Extract the (X, Y) coordinate from the center of the cell holding the provided text.  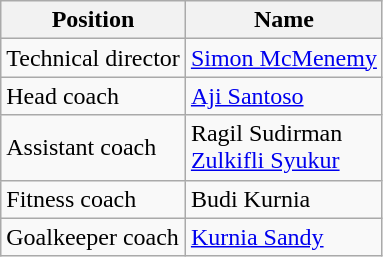
Position (94, 20)
Technical director (94, 58)
Assistant coach (94, 148)
Budi Kurnia (284, 199)
Aji Santoso (284, 96)
Name (284, 20)
Goalkeeper coach (94, 237)
Fitness coach (94, 199)
Ragil Sudirman Zulkifli Syukur (284, 148)
Kurnia Sandy (284, 237)
Head coach (94, 96)
Simon McMenemy (284, 58)
